Identify which cell holds the provided text, then report its [x, y] central coordinate. 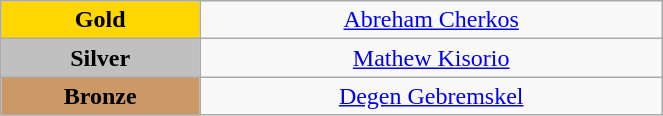
Silver [100, 58]
Bronze [100, 96]
Gold [100, 20]
Mathew Kisorio [432, 58]
Abreham Cherkos [432, 20]
Degen Gebremskel [432, 96]
